Locate the cell with the specified text and output its [X, Y] center coordinate. 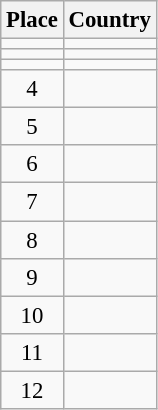
6 [32, 165]
11 [32, 352]
10 [32, 315]
5 [32, 127]
Place [32, 20]
9 [32, 277]
Country [110, 20]
12 [32, 390]
4 [32, 89]
8 [32, 240]
7 [32, 202]
